Determine the (x, y) coordinate at the center of the cell enclosing the given text.  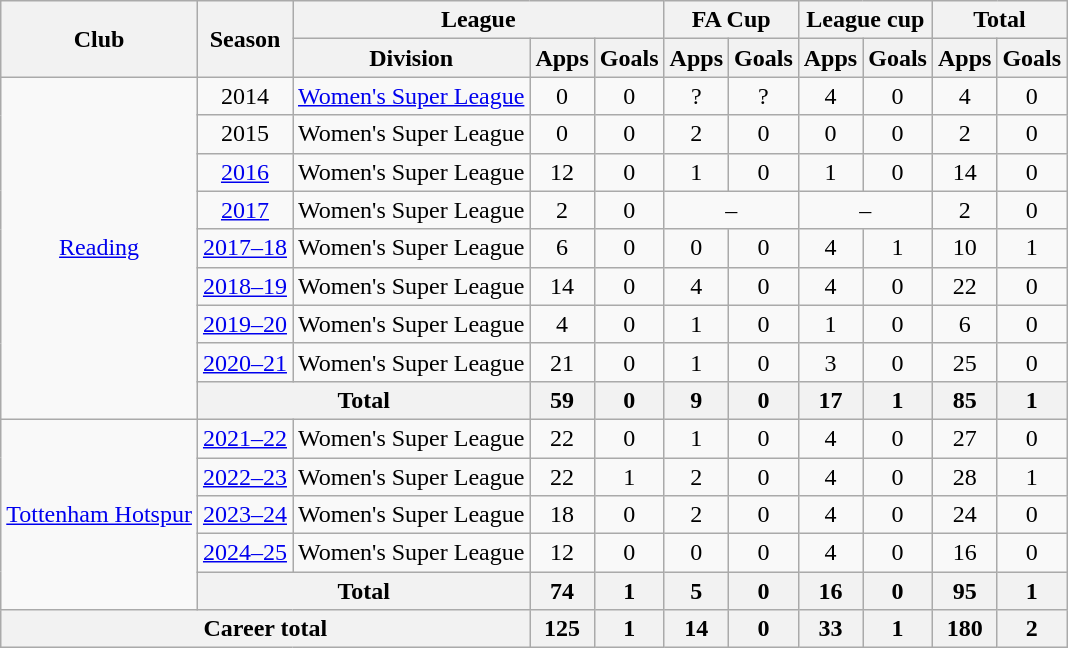
2020–21 (244, 362)
League (478, 20)
59 (562, 400)
Tottenham Hotspur (100, 514)
Division (410, 58)
24 (964, 515)
85 (964, 400)
2021–22 (244, 438)
3 (830, 362)
5 (696, 591)
2022–23 (244, 477)
2016 (244, 172)
2017–18 (244, 248)
2014 (244, 96)
10 (964, 248)
Club (100, 39)
Season (244, 39)
27 (964, 438)
Reading (100, 248)
18 (562, 515)
2017 (244, 210)
2019–20 (244, 324)
FA Cup (731, 20)
74 (562, 591)
2023–24 (244, 515)
2015 (244, 134)
21 (562, 362)
9 (696, 400)
League cup (865, 20)
180 (964, 629)
95 (964, 591)
33 (830, 629)
125 (562, 629)
17 (830, 400)
Career total (266, 629)
28 (964, 477)
25 (964, 362)
2024–25 (244, 553)
2018–19 (244, 286)
